Pinpoint the cell where the given text exists, returning its [X, Y] midpoint coordinate. 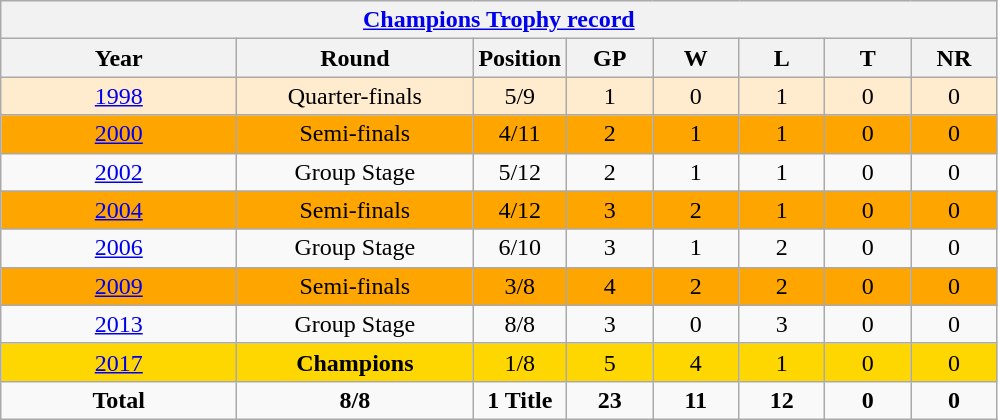
Round [355, 58]
4/12 [520, 210]
Champions Trophy record [499, 20]
4/11 [520, 134]
3/8 [520, 286]
L [782, 58]
GP [610, 58]
2009 [119, 286]
2006 [119, 248]
2017 [119, 362]
5 [610, 362]
Position [520, 58]
11 [696, 400]
T [868, 58]
6/10 [520, 248]
2013 [119, 324]
W [696, 58]
Quarter-finals [355, 96]
2002 [119, 172]
12 [782, 400]
2004 [119, 210]
Year [119, 58]
5/12 [520, 172]
NR [954, 58]
1/8 [520, 362]
5/9 [520, 96]
1998 [119, 96]
23 [610, 400]
Total [119, 400]
2000 [119, 134]
Champions [355, 362]
1 Title [520, 400]
